Extract the (X, Y) coordinate from the center of the cell holding the provided text.  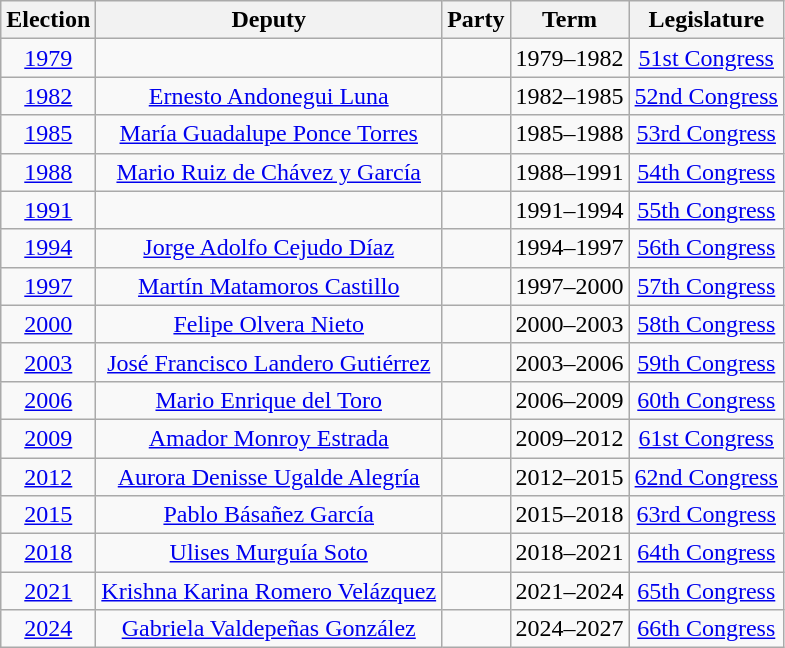
Aurora Denisse Ugalde Alegría (269, 477)
Ulises Murguía Soto (269, 553)
Amador Monroy Estrada (269, 438)
58th Congress (706, 324)
2021 (48, 591)
56th Congress (706, 248)
2024–2027 (570, 629)
Gabriela Valdepeñas González (269, 629)
1997–2000 (570, 286)
53rd Congress (706, 134)
2009 (48, 438)
1997 (48, 286)
1979–1982 (570, 58)
64th Congress (706, 553)
Mario Enrique del Toro (269, 400)
1991 (48, 210)
Felipe Olvera Nieto (269, 324)
2003–2006 (570, 362)
52nd Congress (706, 96)
Pablo Básañez García (269, 515)
57th Congress (706, 286)
Term (570, 20)
63rd Congress (706, 515)
Ernesto Andonegui Luna (269, 96)
2012–2015 (570, 477)
2006 (48, 400)
Jorge Adolfo Cejudo Díaz (269, 248)
2012 (48, 477)
2003 (48, 362)
2009–2012 (570, 438)
2000 (48, 324)
1988 (48, 172)
Election (48, 20)
55th Congress (706, 210)
1985–1988 (570, 134)
65th Congress (706, 591)
2018 (48, 553)
62nd Congress (706, 477)
51st Congress (706, 58)
Krishna Karina Romero Velázquez (269, 591)
1994 (48, 248)
59th Congress (706, 362)
2015 (48, 515)
Party (476, 20)
Mario Ruiz de Chávez y García (269, 172)
1988–1991 (570, 172)
66th Congress (706, 629)
1985 (48, 134)
2015–2018 (570, 515)
Deputy (269, 20)
61st Congress (706, 438)
1994–1997 (570, 248)
2024 (48, 629)
1982 (48, 96)
Legislature (706, 20)
2018–2021 (570, 553)
Martín Matamoros Castillo (269, 286)
José Francisco Landero Gutiérrez (269, 362)
2006–2009 (570, 400)
1979 (48, 58)
54th Congress (706, 172)
60th Congress (706, 400)
1991–1994 (570, 210)
2000–2003 (570, 324)
María Guadalupe Ponce Torres (269, 134)
1982–1985 (570, 96)
2021–2024 (570, 591)
